Scan for the cell matching the given text and deliver its (X, Y) coordinate at center. 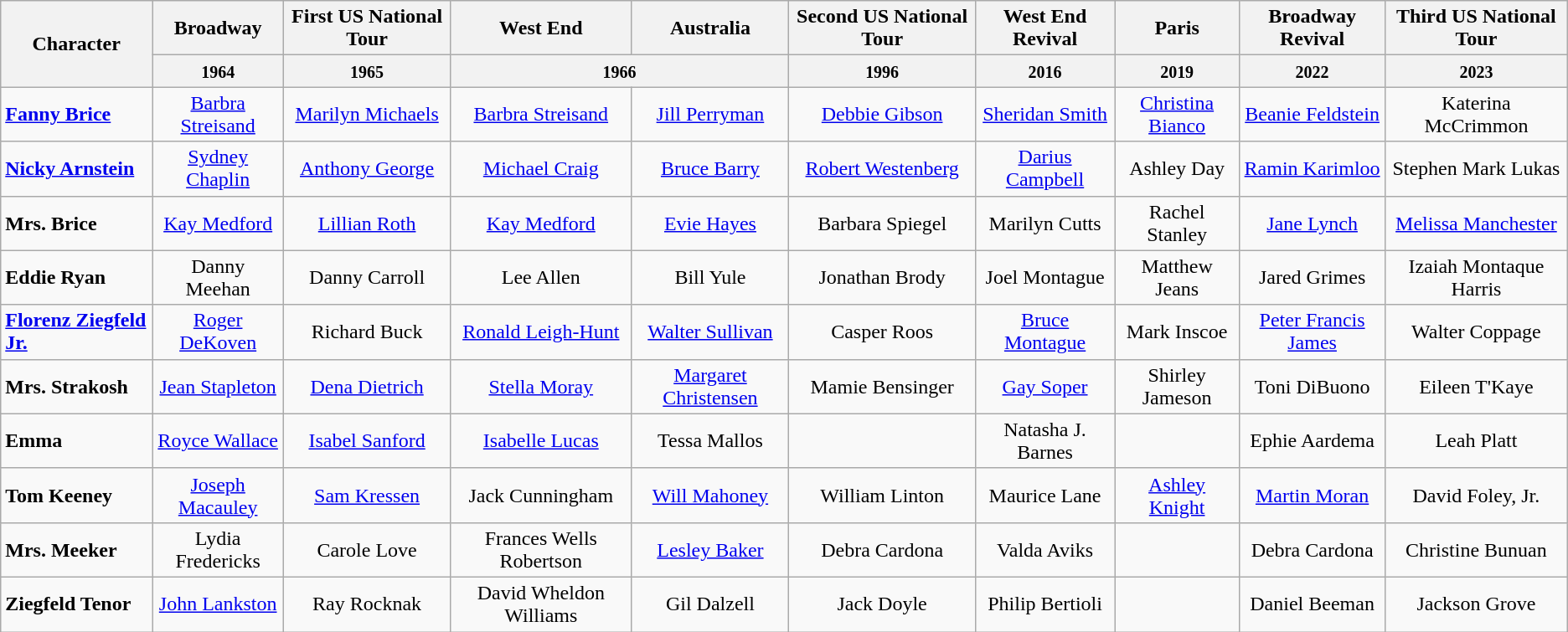
Joseph Macauley (218, 496)
Martin Moran (1313, 496)
Fanny Brice (77, 114)
Lillian Roth (367, 223)
Danny Meehan (218, 278)
William Linton (883, 496)
Joel Montague (1045, 278)
Eddie Ryan (77, 278)
Broadway (218, 28)
Ramin Karimloo (1313, 169)
Jonathan Brody (883, 278)
Margaret Christensen (710, 387)
Tom Keeney (77, 496)
Character (77, 44)
Valda Aviks (1045, 549)
Jean Stapleton (218, 387)
Jill Perryman (710, 114)
Sheridan Smith (1045, 114)
Natasha J. Barnes (1045, 440)
1996 (883, 71)
Carole Love (367, 549)
Peter Francis James (1313, 331)
Maurice Lane (1045, 496)
Will Mahoney (710, 496)
Eileen T'Kaye (1477, 387)
Third US National Tour (1477, 28)
Florenz Ziegfeld Jr. (77, 331)
Ashley Knight (1178, 496)
Izaiah Montaque Harris (1477, 278)
Sam Kressen (367, 496)
John Lankston (218, 604)
Robert Westenberg (883, 169)
1964 (218, 71)
Australia (710, 28)
Royce Wallace (218, 440)
Frances Wells Robertson (541, 549)
Casper Roos (883, 331)
David Wheldon Williams (541, 604)
Bruce Barry (710, 169)
Christine Bunuan (1477, 549)
David Foley, Jr. (1477, 496)
Lydia Fredericks (218, 549)
Jack Doyle (883, 604)
First US National Tour (367, 28)
Melissa Manchester (1477, 223)
Marilyn Cutts (1045, 223)
Mrs. Meeker (77, 549)
Nicky Arnstein (77, 169)
Stephen Mark Lukas (1477, 169)
Darius Campbell (1045, 169)
Gay Soper (1045, 387)
Second US National Tour (883, 28)
Sydney Chaplin (218, 169)
Leah Platt (1477, 440)
Paris (1178, 28)
Tessa Mallos (710, 440)
Jackson Grove (1477, 604)
2019 (1178, 71)
Debbie Gibson (883, 114)
1965 (367, 71)
1966 (619, 71)
Walter Coppage (1477, 331)
Anthony George (367, 169)
2022 (1313, 71)
Philip Bertioli (1045, 604)
Daniel Beeman (1313, 604)
Emma (77, 440)
Richard Buck (367, 331)
Dena Dietrich (367, 387)
West End Revival (1045, 28)
Gil Dalzell (710, 604)
Broadway Revival (1313, 28)
Rachel Stanley (1178, 223)
Katerina McCrimmon (1477, 114)
Lesley Baker (710, 549)
Mrs. Brice (77, 223)
Mrs. Strakosh (77, 387)
Michael Craig (541, 169)
Mark Inscoe (1178, 331)
Stella Moray (541, 387)
Isabel Sanford (367, 440)
Danny Carroll (367, 278)
Isabelle Lucas (541, 440)
Jack Cunningham (541, 496)
Jane Lynch (1313, 223)
Marilyn Michaels (367, 114)
2016 (1045, 71)
Ziegfeld Tenor (77, 604)
Walter Sullivan (710, 331)
Christina Bianco (1178, 114)
Ronald Leigh-Hunt (541, 331)
2023 (1477, 71)
Bill Yule (710, 278)
Bruce Montague (1045, 331)
Barbara Spiegel (883, 223)
Jared Grimes (1313, 278)
Evie Hayes (710, 223)
Lee Allen (541, 278)
Toni DiBuono (1313, 387)
Ray Rocknak (367, 604)
Roger DeKoven (218, 331)
Ephie Aardema (1313, 440)
Shirley Jameson (1178, 387)
Beanie Feldstein (1313, 114)
Ashley Day (1178, 169)
Matthew Jeans (1178, 278)
Mamie Bensinger (883, 387)
West End (541, 28)
